Locate the cell with the specified text and output its (x, y) center coordinate. 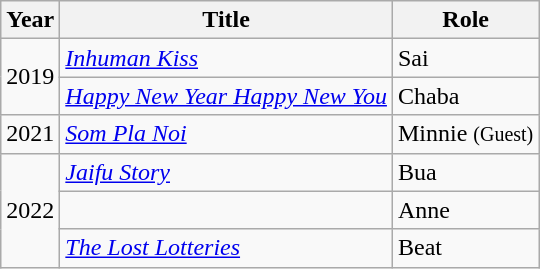
Som Pla Noi (226, 134)
Inhuman Kiss (226, 58)
2022 (30, 210)
Bua (465, 172)
Role (465, 20)
2019 (30, 77)
Sai (465, 58)
Anne (465, 210)
Chaba (465, 96)
Jaifu Story (226, 172)
Happy New Year Happy New You (226, 96)
Year (30, 20)
Beat (465, 248)
Minnie (Guest) (465, 134)
Title (226, 20)
2021 (30, 134)
The Lost Lotteries (226, 248)
